Return the (x, y) coordinate for the center point of the cell that contains the specified text.  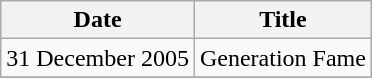
31 December 2005 (98, 58)
Title (282, 20)
Date (98, 20)
Generation Fame (282, 58)
